Output the (X, Y) coordinate of the center of the cell containing the given text.  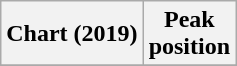
Chart (2019) (72, 34)
Peakposition (189, 34)
